From the cell containing the given text, extract its center point as [X, Y] coordinate. 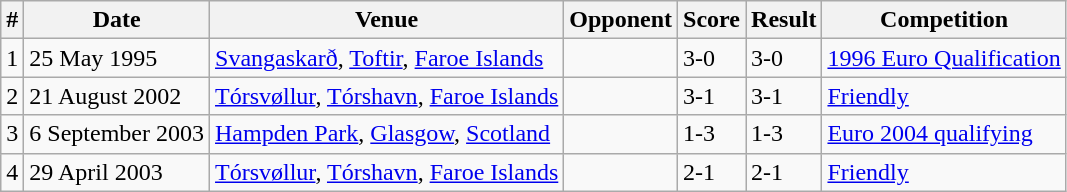
4 [12, 172]
Score [712, 20]
Svangaskarð, Toftir, Faroe Islands [387, 58]
Competition [944, 20]
6 September 2003 [117, 134]
1996 Euro Qualification [944, 58]
2 [12, 96]
3 [12, 134]
Venue [387, 20]
Euro 2004 qualifying [944, 134]
# [12, 20]
21 August 2002 [117, 96]
25 May 1995 [117, 58]
1 [12, 58]
29 April 2003 [117, 172]
Result [784, 20]
Opponent [621, 20]
Hampden Park, Glasgow, Scotland [387, 134]
Date [117, 20]
